Return (X, Y) of the center of cell containing provided text 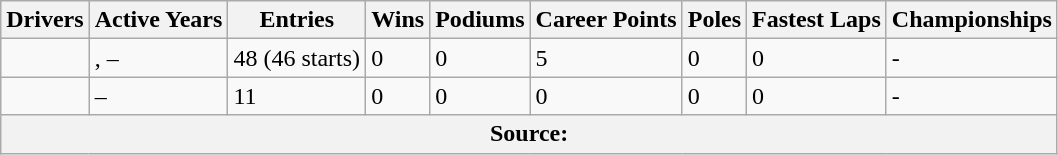
Wins (398, 20)
Drivers (45, 20)
Entries (297, 20)
Podiums (480, 20)
11 (297, 96)
Fastest Laps (817, 20)
5 (606, 58)
Active Years (158, 20)
, – (158, 58)
Championships (972, 20)
Source: (530, 134)
– (158, 96)
48 (46 starts) (297, 58)
Poles (714, 20)
Career Points (606, 20)
